Return [x, y] of the center of cell containing provided text 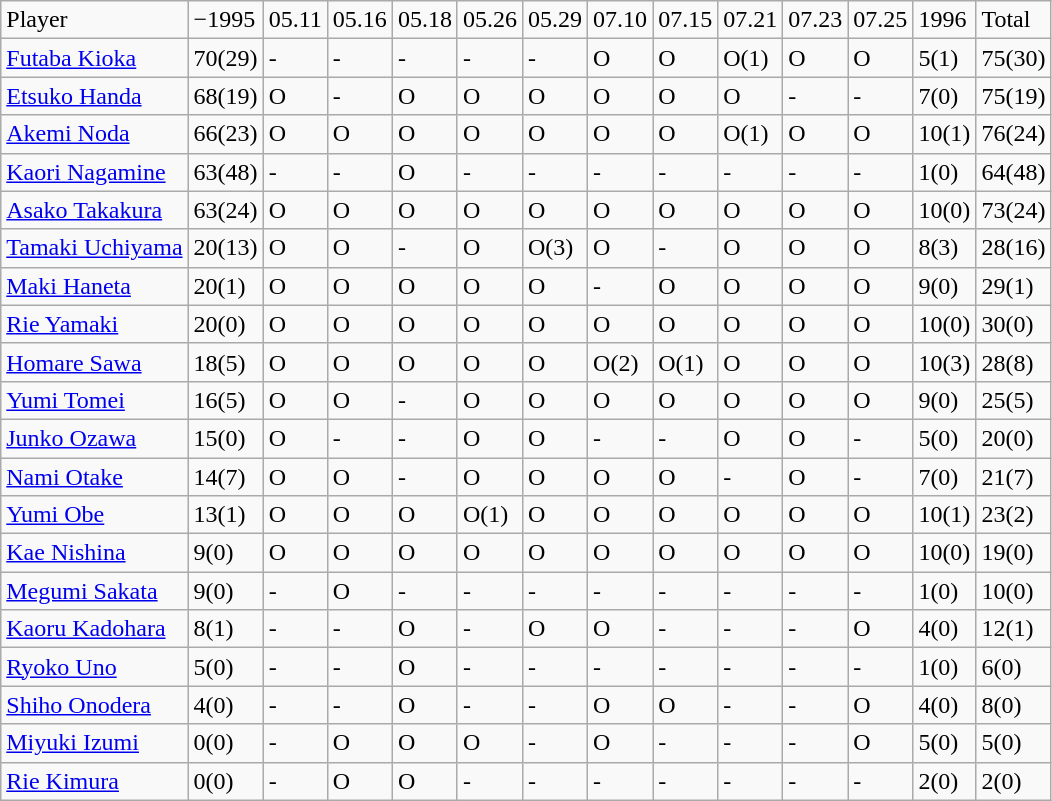
5(1) [944, 58]
23(2) [1014, 515]
Yumi Tomei [94, 400]
Kaori Nagamine [94, 172]
70(29) [226, 58]
75(19) [1014, 96]
Megumi Sakata [94, 591]
Asako Takakura [94, 210]
Akemi Noda [94, 134]
Tamaki Uchiyama [94, 248]
Junko Ozawa [94, 438]
Kaoru Kadohara [94, 629]
14(7) [226, 477]
20(1) [226, 286]
25(5) [1014, 400]
Total [1014, 20]
8(0) [1014, 705]
64(48) [1014, 172]
Kae Nishina [94, 553]
05.11 [295, 20]
Nami Otake [94, 477]
Homare Sawa [94, 362]
Etsuko Handa [94, 96]
07.25 [880, 20]
29(1) [1014, 286]
28(16) [1014, 248]
Ryoko Uno [94, 667]
21(7) [1014, 477]
8(3) [944, 248]
6(0) [1014, 667]
07.23 [816, 20]
07.21 [750, 20]
−1995 [226, 20]
Rie Kimura [94, 781]
Futaba Kioka [94, 58]
15(0) [226, 438]
12(1) [1014, 629]
Player [94, 20]
28(8) [1014, 362]
68(19) [226, 96]
05.26 [490, 20]
O(2) [620, 362]
07.15 [686, 20]
16(5) [226, 400]
1996 [944, 20]
13(1) [226, 515]
63(24) [226, 210]
8(1) [226, 629]
05.29 [554, 20]
O(3) [554, 248]
07.10 [620, 20]
Miyuki Izumi [94, 743]
30(0) [1014, 324]
05.18 [424, 20]
Shiho Onodera [94, 705]
10(3) [944, 362]
20(13) [226, 248]
05.16 [360, 20]
63(48) [226, 172]
73(24) [1014, 210]
76(24) [1014, 134]
Rie Yamaki [94, 324]
75(30) [1014, 58]
18(5) [226, 362]
19(0) [1014, 553]
Maki Haneta [94, 286]
Yumi Obe [94, 515]
66(23) [226, 134]
